Pinpoint the cell where the given text exists, returning its (X, Y) midpoint coordinate. 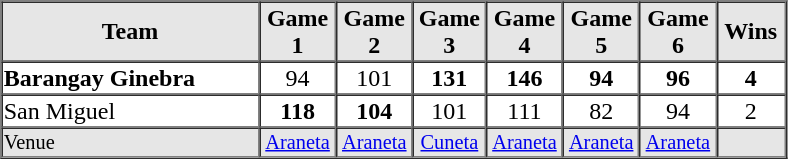
82 (602, 110)
118 (298, 110)
Wins (750, 32)
Game 6 (678, 32)
Team (130, 32)
Game 5 (602, 32)
Game 1 (298, 32)
Barangay Ginebra (130, 78)
96 (678, 78)
San Miguel (130, 110)
Venue (130, 143)
Game 4 (524, 32)
104 (374, 110)
111 (524, 110)
4 (750, 78)
146 (524, 78)
131 (450, 78)
Game 3 (450, 32)
Game 2 (374, 32)
2 (750, 110)
Cuneta (450, 143)
